From the cell containing the given text, extract its center point as (X, Y) coordinate. 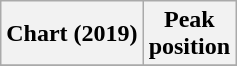
Chart (2019) (72, 34)
Peakposition (189, 34)
